For the text-containing cell, return its midpoint in (x, y) coordinate format. 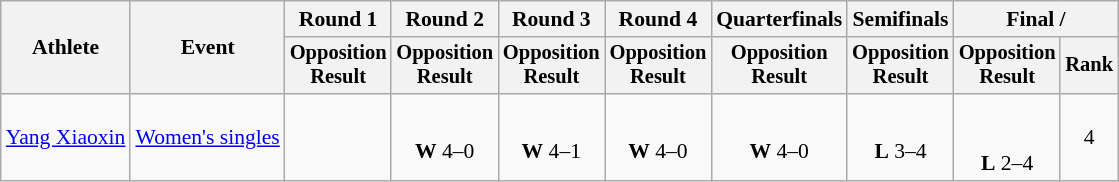
Quarterfinals (779, 19)
Event (207, 48)
Yang Xiaoxin (66, 138)
Rank (1089, 66)
W 4–1 (552, 138)
Final / (1036, 19)
4 (1089, 138)
Round 3 (552, 19)
Round 4 (658, 19)
Athlete (66, 48)
L 2–4 (1008, 138)
Round 2 (444, 19)
Round 1 (338, 19)
L 3–4 (900, 138)
Women's singles (207, 138)
Semifinals (900, 19)
